Pinpoint the cell where the given text exists, returning its [x, y] midpoint coordinate. 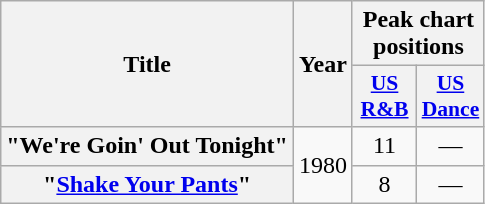
11 [384, 146]
US R&B [384, 96]
"Shake Your Pants" [148, 184]
US Dance [451, 96]
1980 [322, 165]
8 [384, 184]
"We're Goin' Out Tonight" [148, 146]
Year [322, 64]
Title [148, 64]
Peak chart positions [418, 34]
